Return [X, Y] of the center of cell containing provided text 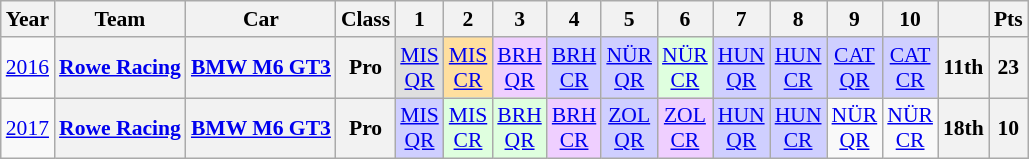
1 [420, 19]
CATCR [910, 68]
7 [742, 19]
ZOLCR [685, 128]
CATQR [855, 68]
3 [520, 19]
2017 [28, 128]
4 [574, 19]
Car [261, 19]
18th [964, 128]
Team [120, 19]
11th [964, 68]
6 [685, 19]
2016 [28, 68]
Pts [1008, 19]
Class [366, 19]
9 [855, 19]
Year [28, 19]
8 [798, 19]
23 [1008, 68]
2 [468, 19]
5 [629, 19]
ZOLQR [629, 128]
